Capture the cell that displays the provided text and extract its (x, y) central coordinate. 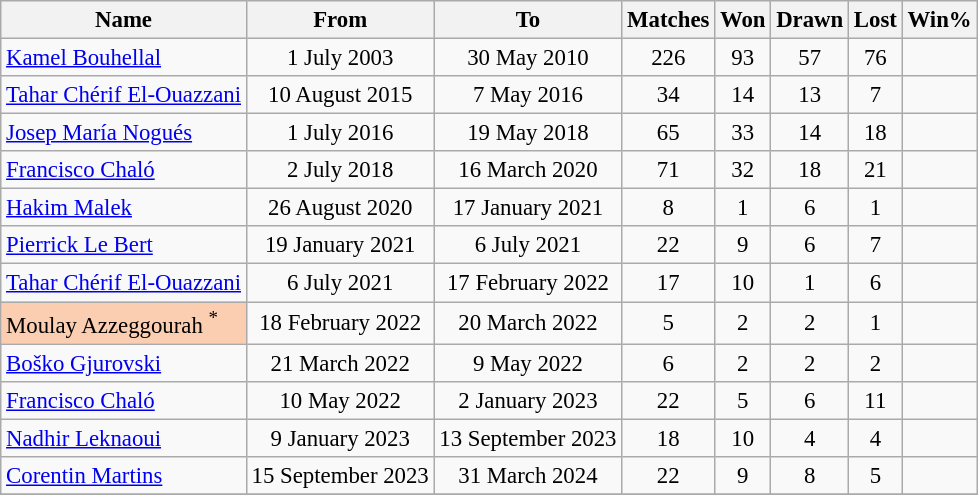
Name (124, 20)
65 (668, 133)
17 January 2021 (528, 208)
1 July 2016 (340, 133)
21 (876, 170)
33 (743, 133)
11 (876, 400)
1 July 2003 (340, 58)
19 May 2018 (528, 133)
93 (743, 58)
Drawn (810, 20)
71 (668, 170)
Matches (668, 20)
15 September 2023 (340, 476)
32 (743, 170)
Moulay Azzeggourah * (124, 323)
10 August 2015 (340, 95)
34 (668, 95)
Boško Gjurovski (124, 363)
13 (810, 95)
26 August 2020 (340, 208)
Corentin Martins (124, 476)
Win% (940, 20)
21 March 2022 (340, 363)
2 January 2023 (528, 400)
Nadhir Leknaoui (124, 438)
9 January 2023 (340, 438)
From (340, 20)
To (528, 20)
226 (668, 58)
17 February 2022 (528, 283)
2 July 2018 (340, 170)
7 May 2016 (528, 95)
18 February 2022 (340, 323)
19 January 2021 (340, 245)
Josep María Nogués (124, 133)
13 September 2023 (528, 438)
31 March 2024 (528, 476)
Hakim Malek (124, 208)
Won (743, 20)
9 May 2022 (528, 363)
16 March 2020 (528, 170)
Kamel Bouhellal (124, 58)
30 May 2010 (528, 58)
17 (668, 283)
Pierrick Le Bert (124, 245)
10 May 2022 (340, 400)
20 March 2022 (528, 323)
Lost (876, 20)
76 (876, 58)
57 (810, 58)
